Extract the [X, Y] coordinate from the center of the cell holding the provided text.  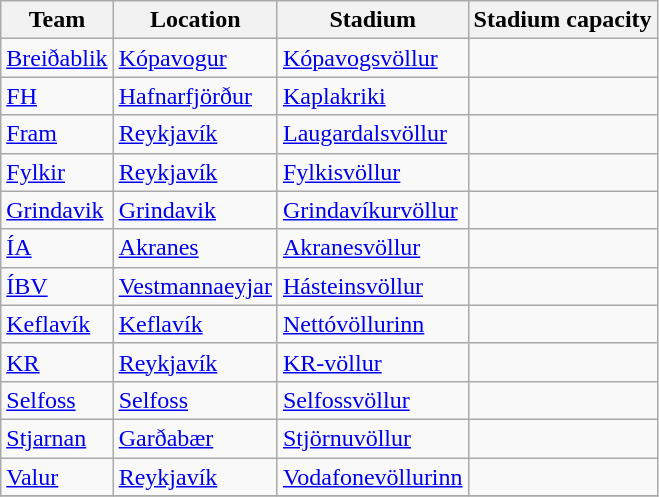
Kópavogsvöllur [372, 58]
Kaplakriki [372, 96]
Hásteinsvöllur [372, 286]
Location [195, 20]
Akranes [195, 248]
Team [57, 20]
ÍBV [57, 286]
ÍA [57, 248]
Fram [57, 134]
KR-völlur [372, 362]
Stjörnuvöllur [372, 438]
Stadium capacity [562, 20]
KR [57, 362]
Grindavíkurvöllur [372, 210]
Valur [57, 477]
Stadium [372, 20]
Selfossvöllur [372, 400]
Nettóvöllurinn [372, 324]
Kópavogur [195, 58]
Hafnarfjörður [195, 96]
Akranesvöllur [372, 248]
Fylkisvöllur [372, 172]
FH [57, 96]
Vestmannaeyjar [195, 286]
Fylkir [57, 172]
Laugardalsvöllur [372, 134]
Breiðablik [57, 58]
Vodafonevöllurinn [372, 477]
Garðabær [195, 438]
Stjarnan [57, 438]
